Identify which cell holds the provided text, then report its [X, Y] central coordinate. 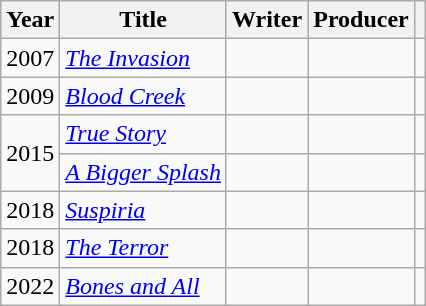
Bones and All [144, 286]
A Bigger Splash [144, 172]
Blood Creek [144, 96]
2007 [30, 58]
Title [144, 20]
2015 [30, 153]
Year [30, 20]
The Invasion [144, 58]
Producer [362, 20]
Writer [266, 20]
The Terror [144, 248]
True Story [144, 134]
Suspiria [144, 210]
2022 [30, 286]
2009 [30, 96]
